Find where the given text appears and provide that cell's center as [X, Y] coordinate. 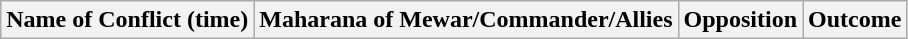
Outcome [855, 20]
Maharana of Mewar/Commander/Allies [466, 20]
Opposition [740, 20]
Name of Conflict (time) [128, 20]
